Output the [x, y] coordinate of the center of the cell containing the given text.  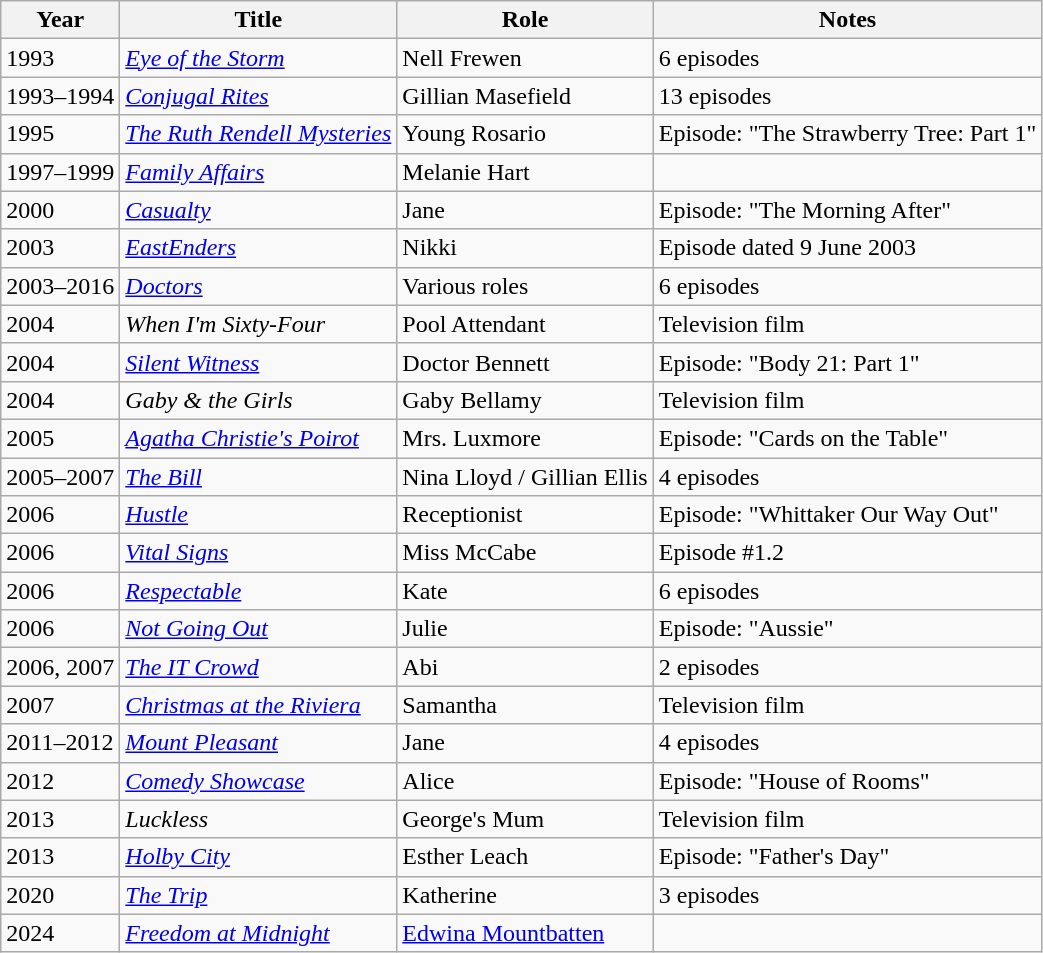
Episode: "Father's Day" [848, 857]
Doctor Bennett [525, 362]
Family Affairs [258, 172]
2005–2007 [60, 477]
Episode: "Body 21: Part 1" [848, 362]
Episode: "The Morning After" [848, 210]
Nikki [525, 248]
Vital Signs [258, 553]
Gaby Bellamy [525, 400]
Casualty [258, 210]
2024 [60, 933]
2020 [60, 895]
Abi [525, 667]
Agatha Christie's Poirot [258, 438]
Episode: "Aussie" [848, 629]
Julie [525, 629]
Hustle [258, 515]
1995 [60, 134]
Christmas at the Riviera [258, 705]
2007 [60, 705]
1993–1994 [60, 96]
Nina Lloyd / Gillian Ellis [525, 477]
2011–2012 [60, 743]
Young Rosario [525, 134]
The IT Crowd [258, 667]
Episode: "Cards on the Table" [848, 438]
The Bill [258, 477]
Not Going Out [258, 629]
Samantha [525, 705]
Episode: "Whittaker Our Way Out" [848, 515]
Episode #1.2 [848, 553]
Silent Witness [258, 362]
2003 [60, 248]
When I'm Sixty-Four [258, 324]
Mount Pleasant [258, 743]
Alice [525, 781]
Gillian Masefield [525, 96]
Comedy Showcase [258, 781]
EastEnders [258, 248]
Kate [525, 591]
Episode: "The Strawberry Tree: Part 1" [848, 134]
Conjugal Rites [258, 96]
Freedom at Midnight [258, 933]
2006, 2007 [60, 667]
2012 [60, 781]
The Ruth Rendell Mysteries [258, 134]
Respectable [258, 591]
Title [258, 20]
Various roles [525, 286]
Gaby & the Girls [258, 400]
1993 [60, 58]
2 episodes [848, 667]
Role [525, 20]
Mrs. Luxmore [525, 438]
Notes [848, 20]
2000 [60, 210]
3 episodes [848, 895]
Katherine [525, 895]
Episode: "House of Rooms" [848, 781]
Luckless [258, 819]
Edwina Mountbatten [525, 933]
Eye of the Storm [258, 58]
1997–1999 [60, 172]
Receptionist [525, 515]
Esther Leach [525, 857]
The Trip [258, 895]
2005 [60, 438]
Doctors [258, 286]
Year [60, 20]
George's Mum [525, 819]
13 episodes [848, 96]
Pool Attendant [525, 324]
Episode dated 9 June 2003 [848, 248]
Melanie Hart [525, 172]
Miss McCabe [525, 553]
2003–2016 [60, 286]
Holby City [258, 857]
Nell Frewen [525, 58]
